Determine the [x, y] coordinate at the center of the cell enclosing the given text.  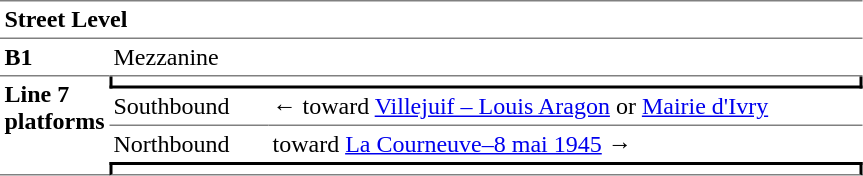
Mezzanine [486, 58]
← toward Villejuif – Louis Aragon or Mairie d'Ivry [565, 107]
Northbound [188, 144]
B1 [54, 58]
Southbound [188, 107]
toward La Courneuve–8 mai 1945 → [565, 144]
Line 7 platforms [54, 126]
Street Level [431, 20]
